For the text-containing cell, return its midpoint in [X, Y] coordinate format. 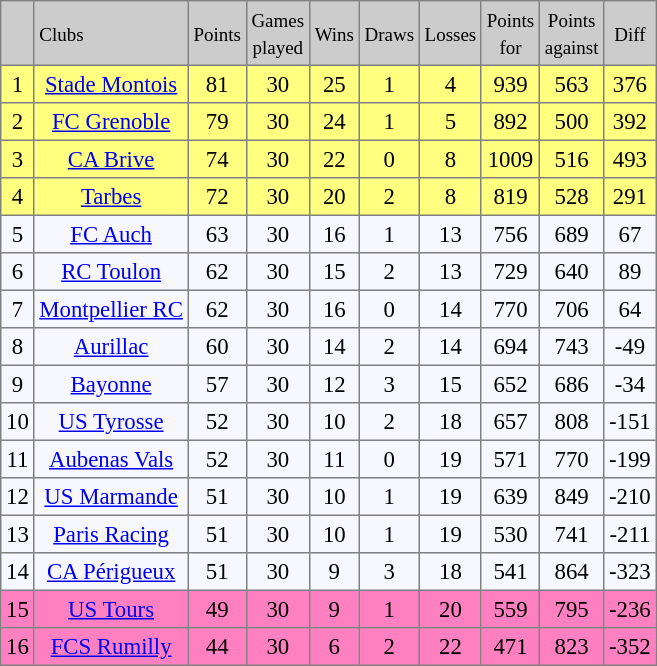
657 [510, 422]
530 [510, 534]
-34 [630, 384]
571 [510, 459]
24 [334, 122]
689 [571, 234]
49 [217, 609]
392 [630, 122]
Diff [630, 33]
FC Auch [111, 234]
RC Toulon [111, 272]
US Tyrosse [111, 422]
652 [510, 384]
741 [571, 534]
Aurillac [111, 347]
Losses [450, 33]
Montpellier RC [111, 309]
25 [334, 84]
729 [510, 272]
849 [571, 497]
-352 [630, 647]
89 [630, 272]
Paris Racing [111, 534]
892 [510, 122]
FCS Rumilly [111, 647]
-211 [630, 534]
Gamesplayed [278, 33]
US Tours [111, 609]
808 [571, 422]
79 [217, 122]
376 [630, 84]
7 [18, 309]
639 [510, 497]
-323 [630, 572]
Pointsagainst [571, 33]
795 [571, 609]
63 [217, 234]
819 [510, 197]
67 [630, 234]
74 [217, 159]
-210 [630, 497]
500 [571, 122]
-151 [630, 422]
743 [571, 347]
559 [510, 609]
541 [510, 572]
291 [630, 197]
44 [217, 647]
1009 [510, 159]
Points [217, 33]
939 [510, 84]
640 [571, 272]
Stade Montois [111, 84]
563 [571, 84]
-236 [630, 609]
Draws [389, 33]
57 [217, 384]
72 [217, 197]
Clubs [111, 33]
FC Grenoble [111, 122]
Tarbes [111, 197]
-199 [630, 459]
706 [571, 309]
-49 [630, 347]
Aubenas Vals [111, 459]
64 [630, 309]
756 [510, 234]
CA Périgueux [111, 572]
864 [571, 572]
Bayonne [111, 384]
528 [571, 197]
Wins [334, 33]
Pointsfor [510, 33]
823 [571, 647]
CA Brive [111, 159]
60 [217, 347]
81 [217, 84]
471 [510, 647]
516 [571, 159]
493 [630, 159]
US Marmande [111, 497]
686 [571, 384]
694 [510, 347]
